Scan for the cell matching the given text and deliver its (X, Y) coordinate at center. 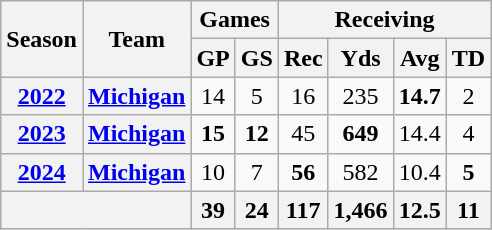
2024 (42, 172)
10.4 (420, 172)
12 (256, 134)
10 (213, 172)
TD (468, 58)
235 (360, 96)
12.5 (420, 210)
Avg (420, 58)
Receiving (384, 20)
Games (234, 20)
Season (42, 39)
16 (303, 96)
7 (256, 172)
Rec (303, 58)
117 (303, 210)
582 (360, 172)
14 (213, 96)
45 (303, 134)
Yds (360, 58)
4 (468, 134)
GP (213, 58)
11 (468, 210)
2022 (42, 96)
GS (256, 58)
14.4 (420, 134)
2 (468, 96)
15 (213, 134)
56 (303, 172)
2023 (42, 134)
649 (360, 134)
24 (256, 210)
1,466 (360, 210)
14.7 (420, 96)
Team (136, 39)
39 (213, 210)
